From the cell containing the given text, extract its center point as [X, Y] coordinate. 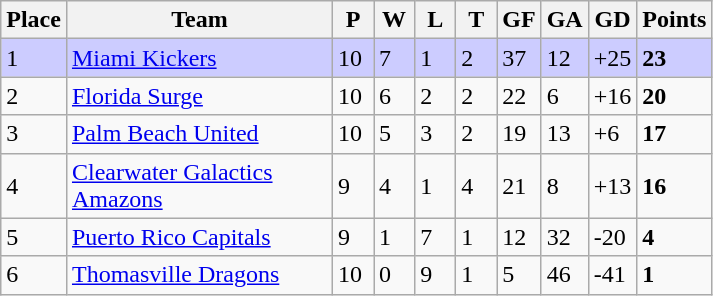
+13 [612, 186]
Puerto Rico Capitals [199, 237]
Miami Kickers [199, 58]
0 [394, 275]
21 [519, 186]
20 [674, 96]
P [354, 20]
46 [564, 275]
+25 [612, 58]
Points [674, 20]
W [394, 20]
GA [564, 20]
Team [199, 20]
L [436, 20]
37 [519, 58]
+6 [612, 134]
Palm Beach United [199, 134]
Thomasville Dragons [199, 275]
13 [564, 134]
23 [674, 58]
GD [612, 20]
-20 [612, 237]
19 [519, 134]
-41 [612, 275]
8 [564, 186]
Place [34, 20]
GF [519, 20]
Clearwater Galactics Amazons [199, 186]
16 [674, 186]
17 [674, 134]
Florida Surge [199, 96]
T [476, 20]
22 [519, 96]
32 [564, 237]
+16 [612, 96]
